Return [x, y] of the center of cell containing provided text 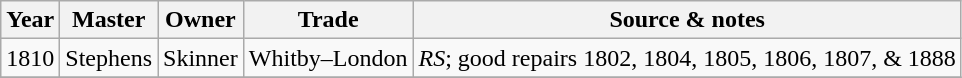
Master [109, 20]
1810 [30, 58]
Stephens [109, 58]
Skinner [201, 58]
Owner [201, 20]
RS; good repairs 1802, 1804, 1805, 1806, 1807, & 1888 [687, 58]
Whitby–London [328, 58]
Trade [328, 20]
Year [30, 20]
Source & notes [687, 20]
